Return (X, Y) of the center of cell containing provided text 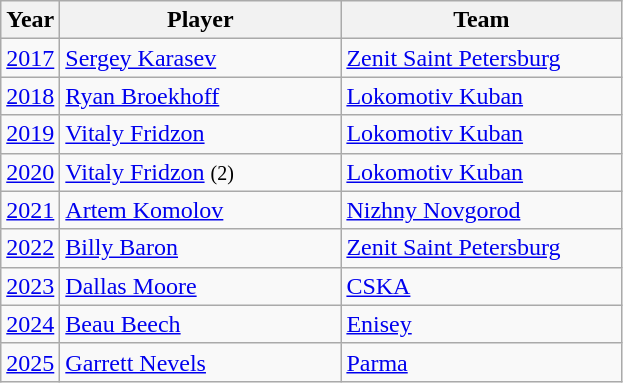
Beau Beech (200, 324)
2024 (30, 324)
2020 (30, 172)
2018 (30, 96)
Parma (482, 362)
Player (200, 20)
Sergey Karasev (200, 58)
Dallas Moore (200, 286)
Ryan Broekhoff (200, 96)
Vitaly Fridzon (200, 134)
Vitaly Fridzon (2) (200, 172)
2022 (30, 248)
Artem Komolov (200, 210)
CSKA (482, 286)
Billy Baron (200, 248)
2023 (30, 286)
Year (30, 20)
Team (482, 20)
Garrett Nevels (200, 362)
Enisey (482, 324)
2021 (30, 210)
2025 (30, 362)
2019 (30, 134)
2017 (30, 58)
Nizhny Novgorod (482, 210)
